Identify which cell holds the provided text, then report its (X, Y) central coordinate. 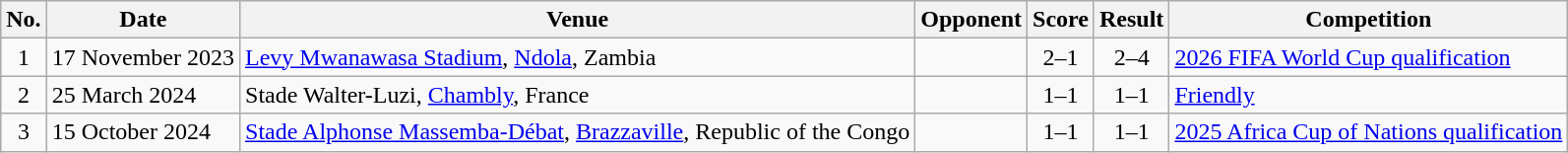
2 (24, 95)
1 (24, 57)
Opponent (972, 20)
2026 FIFA World Cup qualification (1368, 57)
Score (1061, 20)
25 March 2024 (143, 95)
Result (1131, 20)
Venue (578, 20)
Friendly (1368, 95)
Competition (1368, 20)
2–1 (1061, 57)
Stade Alphonse Massemba-Débat, Brazzaville, Republic of the Congo (578, 132)
15 October 2024 (143, 132)
2025 Africa Cup of Nations qualification (1368, 132)
17 November 2023 (143, 57)
Date (143, 20)
2–4 (1131, 57)
No. (24, 20)
3 (24, 132)
Stade Walter-Luzi, Chambly, France (578, 95)
Levy Mwanawasa Stadium, Ndola, Zambia (578, 57)
